Scan for the cell matching the given text and deliver its (X, Y) coordinate at center. 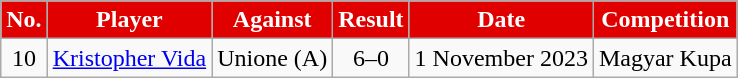
10 (24, 58)
No. (24, 20)
6–0 (371, 58)
Player (129, 20)
Unione (A) (272, 58)
Date (501, 20)
Result (371, 20)
Against (272, 20)
1 November 2023 (501, 58)
Kristopher Vida (129, 58)
Magyar Kupa (665, 58)
Competition (665, 20)
